Return [x, y] of the center of cell containing provided text 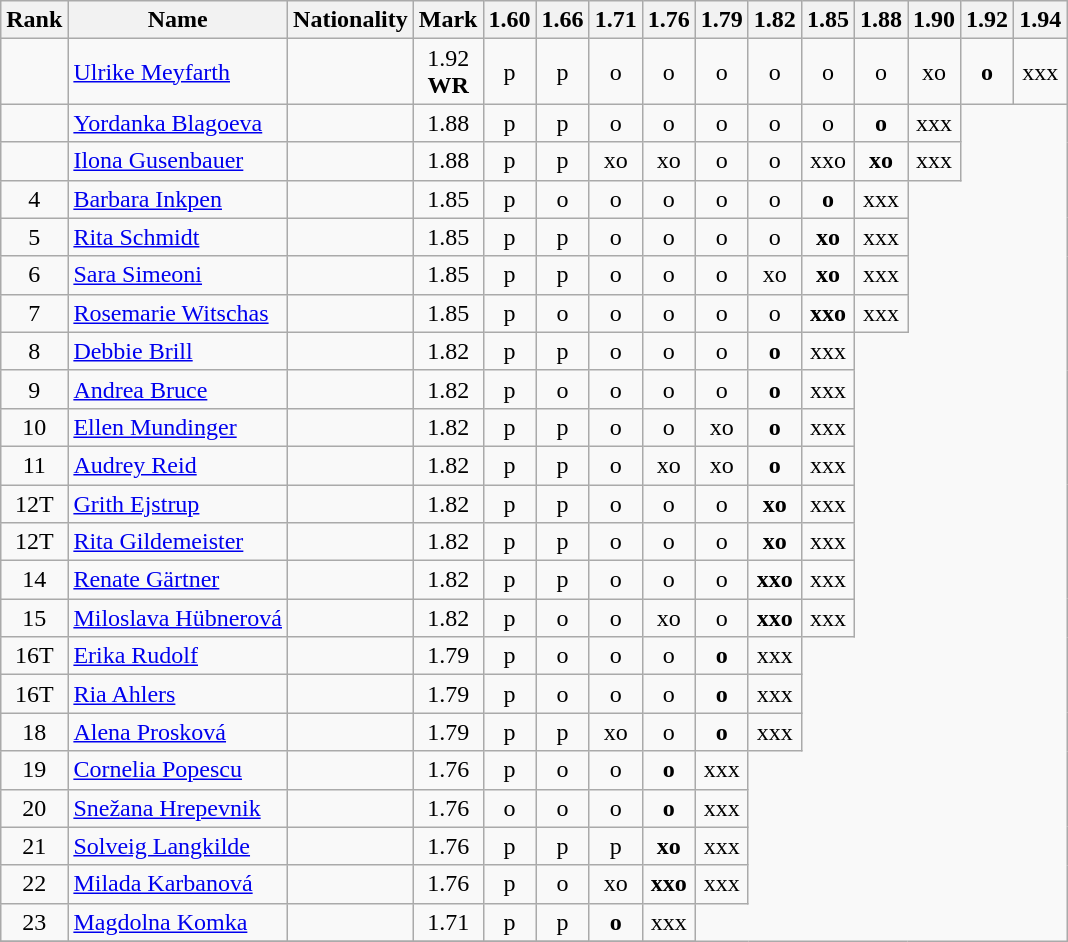
18 [34, 732]
4 [34, 199]
Grith Ejstrup [178, 503]
Audrey Reid [178, 465]
Snežana Hrepevnik [178, 808]
Renate Gärtner [178, 580]
1.66 [562, 20]
Milada Karbanová [178, 884]
Rosemarie Witschas [178, 313]
Solveig Langkilde [178, 846]
1.60 [510, 20]
Name [178, 20]
19 [34, 770]
Erika Rudolf [178, 656]
Sara Simeoni [178, 275]
Magdolna Komka [178, 922]
1.92WR [448, 72]
20 [34, 808]
Yordanka Blagoeva [178, 123]
14 [34, 580]
22 [34, 884]
Alena Prosková [178, 732]
1.94 [1040, 20]
9 [34, 389]
23 [34, 922]
15 [34, 618]
Miloslava Hübnerová [178, 618]
11 [34, 465]
Rank [34, 20]
8 [34, 351]
Ellen Mundinger [178, 427]
Nationality [351, 20]
Rita Gildemeister [178, 542]
10 [34, 427]
1.92 [988, 20]
Andrea Bruce [178, 389]
21 [34, 846]
6 [34, 275]
Cornelia Popescu [178, 770]
Debbie Brill [178, 351]
Ilona Gusenbauer [178, 161]
1.90 [934, 20]
7 [34, 313]
Rita Schmidt [178, 237]
5 [34, 237]
Ria Ahlers [178, 694]
Mark [448, 20]
Ulrike Meyfarth [178, 72]
Barbara Inkpen [178, 199]
